Search for the cell housing the specified text and yield its (x, y) center coordinate. 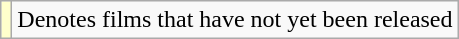
Denotes films that have not yet been released (235, 20)
